Return (x, y) of the center of cell containing provided text 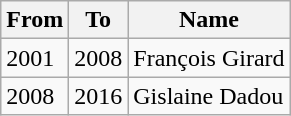
2001 (35, 58)
Name (209, 20)
Gislaine Dadou (209, 96)
François Girard (209, 58)
To (98, 20)
2016 (98, 96)
From (35, 20)
